From the cell containing the given text, extract its center point as (X, Y) coordinate. 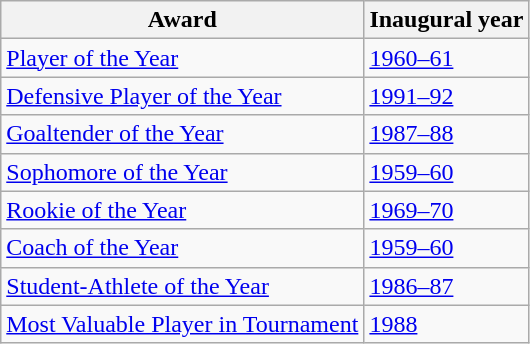
Player of the Year (182, 58)
Inaugural year (446, 20)
1991–92 (446, 96)
Coach of the Year (182, 248)
Rookie of the Year (182, 210)
1986–87 (446, 286)
1969–70 (446, 210)
1987–88 (446, 134)
Student-Athlete of the Year (182, 286)
1988 (446, 324)
Defensive Player of the Year (182, 96)
Most Valuable Player in Tournament (182, 324)
Award (182, 20)
1960–61 (446, 58)
Sophomore of the Year (182, 172)
Goaltender of the Year (182, 134)
